Pinpoint the cell where the given text exists, returning its (X, Y) midpoint coordinate. 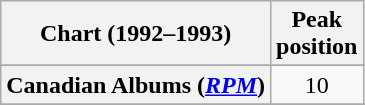
10 (317, 85)
Chart (1992–1993) (136, 34)
Peakposition (317, 34)
Canadian Albums (RPM) (136, 85)
